Find where the given text appears and provide that cell's center as (x, y) coordinate. 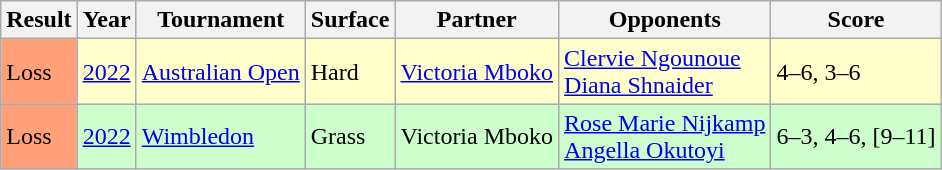
Opponents (665, 20)
Result (39, 20)
Grass (350, 136)
Rose Marie Nijkamp Angella Okutoyi (665, 136)
4–6, 3–6 (856, 72)
Australian Open (220, 72)
Clervie Ngounoue Diana Shnaider (665, 72)
Wimbledon (220, 136)
Tournament (220, 20)
6–3, 4–6, [9–11] (856, 136)
Hard (350, 72)
Partner (477, 20)
Surface (350, 20)
Year (106, 20)
Score (856, 20)
